Find where the given text appears and provide that cell's center as [X, Y] coordinate. 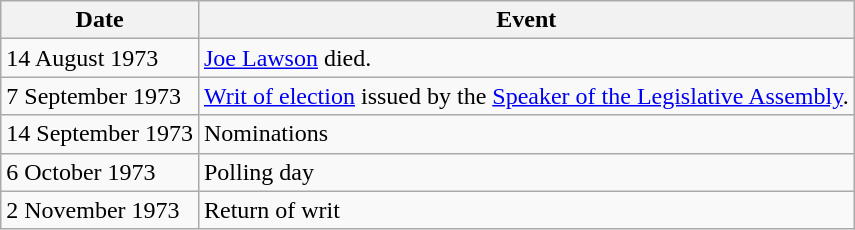
Date [100, 20]
14 September 1973 [100, 134]
Return of writ [526, 210]
Joe Lawson died. [526, 58]
14 August 1973 [100, 58]
6 October 1973 [100, 172]
Polling day [526, 172]
Event [526, 20]
Nominations [526, 134]
Writ of election issued by the Speaker of the Legislative Assembly. [526, 96]
2 November 1973 [100, 210]
7 September 1973 [100, 96]
